For the text-containing cell, return its midpoint in [X, Y] coordinate format. 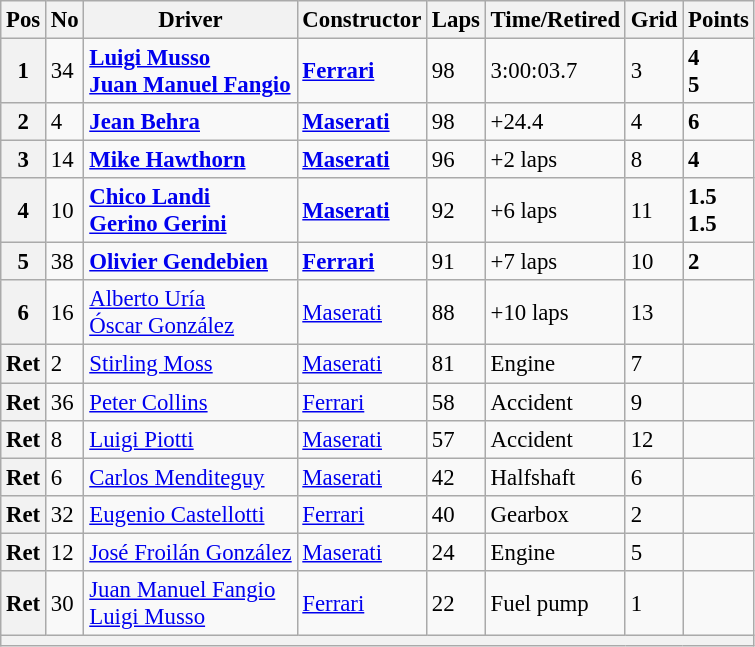
Grid [654, 20]
Stirling Moss [190, 364]
+6 laps [555, 210]
Chico Landi Gerino Gerini [190, 210]
Time/Retired [555, 20]
Driver [190, 20]
9 [654, 402]
30 [65, 604]
Jean Behra [190, 122]
+2 laps [555, 160]
3:00:03.7 [555, 72]
Olivier Gendebien [190, 262]
Carlos Menditeguy [190, 477]
Alberto Uría Óscar González [190, 312]
57 [456, 439]
36 [65, 402]
No [65, 20]
24 [456, 552]
+24.4 [555, 122]
7 [654, 364]
Peter Collins [190, 402]
Luigi Piotti [190, 439]
92 [456, 210]
José Froilán González [190, 552]
81 [456, 364]
32 [65, 514]
58 [456, 402]
1.51.5 [718, 210]
+7 laps [555, 262]
Juan Manuel Fangio Luigi Musso [190, 604]
40 [456, 514]
Eugenio Castellotti [190, 514]
Pos [24, 20]
Fuel pump [555, 604]
Laps [456, 20]
45 [718, 72]
22 [456, 604]
Gearbox [555, 514]
Mike Hawthorn [190, 160]
14 [65, 160]
34 [65, 72]
96 [456, 160]
42 [456, 477]
Halfshaft [555, 477]
13 [654, 312]
Luigi Musso Juan Manuel Fangio [190, 72]
91 [456, 262]
88 [456, 312]
Constructor [362, 20]
38 [65, 262]
+10 laps [555, 312]
11 [654, 210]
Points [718, 20]
16 [65, 312]
